Detect which cell encompasses the target text, then output its (X, Y) center coordinate. 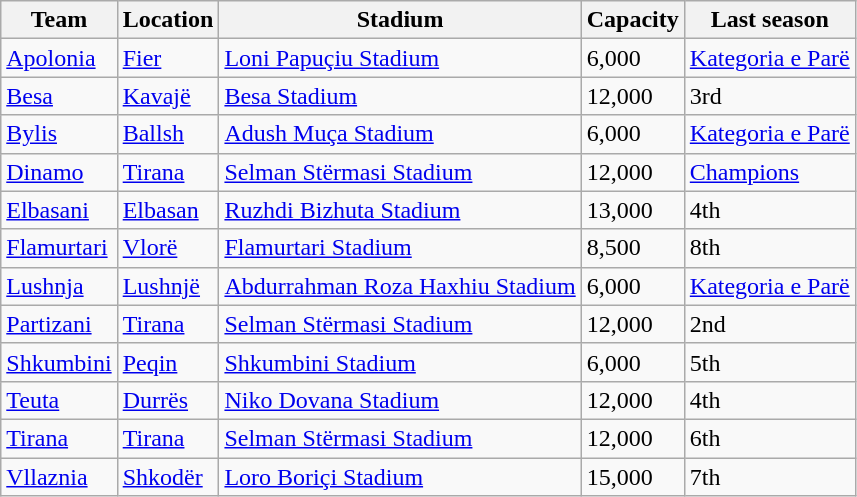
Abdurrahman Roza Haxhiu Stadium (400, 286)
Flamurtari (59, 248)
Durrës (168, 400)
Vllaznia (59, 477)
Niko Dovana Stadium (400, 400)
6th (770, 438)
Lushnjë (168, 286)
13,000 (632, 210)
Loni Papuçiu Stadium (400, 58)
Shkodër (168, 477)
Kavajë (168, 96)
Apolonia (59, 58)
Location (168, 20)
Team (59, 20)
Shkumbini Stadium (400, 362)
Bylis (59, 134)
Last season (770, 20)
7th (770, 477)
Capacity (632, 20)
Dinamo (59, 172)
Elbasani (59, 210)
Besa Stadium (400, 96)
3rd (770, 96)
Besa (59, 96)
Vlorë (168, 248)
Partizani (59, 324)
Shkumbini (59, 362)
Loro Boriçi Stadium (400, 477)
Adush Muça Stadium (400, 134)
Ruzhdi Bizhuta Stadium (400, 210)
Champions (770, 172)
8,500 (632, 248)
5th (770, 362)
15,000 (632, 477)
Teuta (59, 400)
Fier (168, 58)
Ballsh (168, 134)
Elbasan (168, 210)
Flamurtari Stadium (400, 248)
Lushnja (59, 286)
8th (770, 248)
2nd (770, 324)
Peqin (168, 362)
Stadium (400, 20)
